Locate the cell with the specified text and output its (x, y) center coordinate. 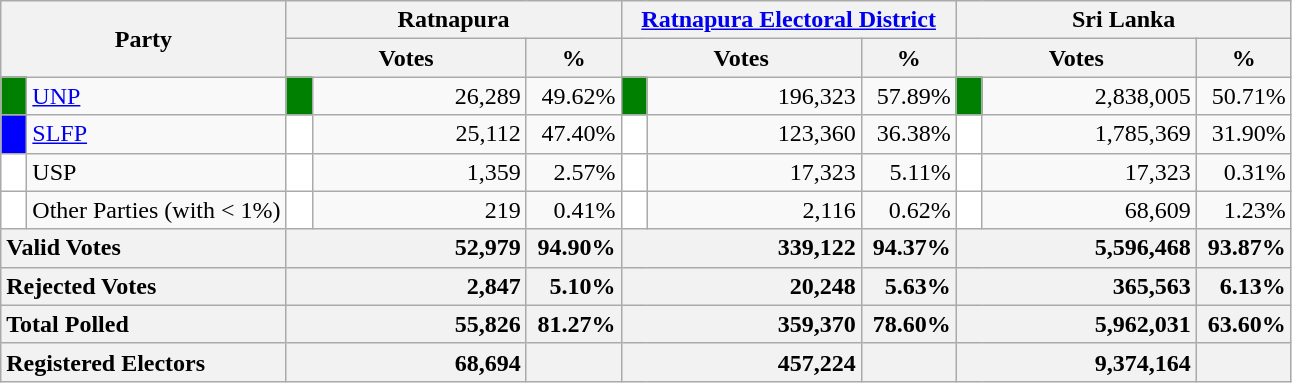
Rejected Votes (144, 286)
457,224 (741, 362)
Valid Votes (144, 248)
68,694 (406, 362)
68,609 (1089, 210)
55,826 (406, 324)
50.71% (1244, 96)
2,838,005 (1089, 96)
36.38% (908, 134)
81.27% (574, 324)
5,596,468 (1076, 248)
Ratnapura Electoral District (788, 20)
0.41% (574, 210)
93.87% (1244, 248)
2,847 (406, 286)
47.40% (574, 134)
31.90% (1244, 134)
Registered Electors (144, 362)
196,323 (754, 96)
57.89% (908, 96)
94.90% (574, 248)
365,563 (1076, 286)
1,359 (419, 172)
UNP (156, 96)
78.60% (908, 324)
0.31% (1244, 172)
2,116 (754, 210)
5.10% (574, 286)
5.11% (908, 172)
20,248 (741, 286)
Other Parties (with < 1%) (156, 210)
USP (156, 172)
52,979 (406, 248)
63.60% (1244, 324)
94.37% (908, 248)
6.13% (1244, 286)
339,122 (741, 248)
123,360 (754, 134)
5,962,031 (1076, 324)
Party (144, 39)
1,785,369 (1089, 134)
0.62% (908, 210)
9,374,164 (1076, 362)
2.57% (574, 172)
26,289 (419, 96)
Ratnapura (454, 20)
359,370 (741, 324)
25,112 (419, 134)
1.23% (1244, 210)
Sri Lanka (1124, 20)
Total Polled (144, 324)
49.62% (574, 96)
219 (419, 210)
5.63% (908, 286)
SLFP (156, 134)
